Detect which cell encompasses the target text, then output its (X, Y) center coordinate. 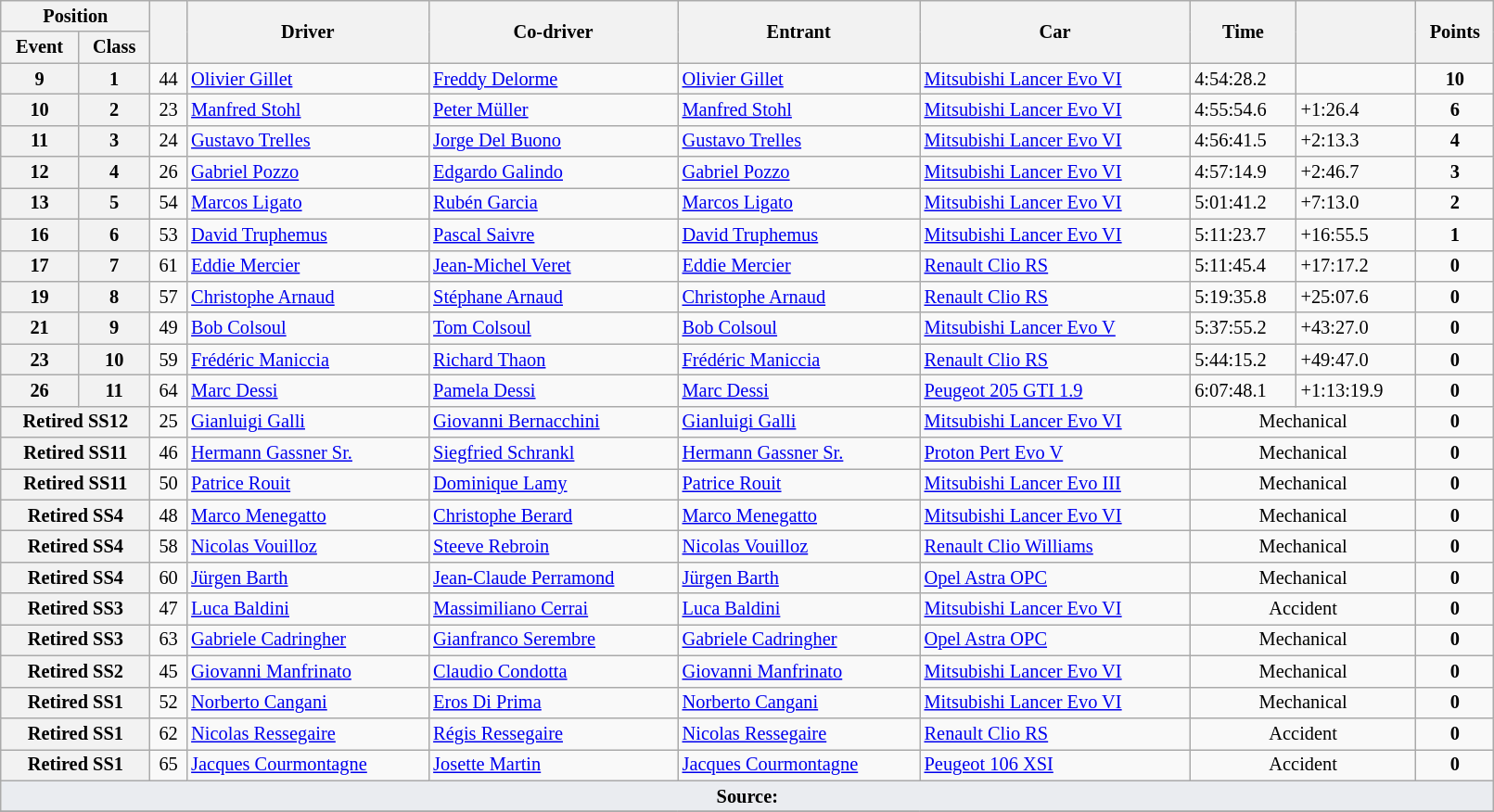
Giovanni Bernacchini (553, 422)
Position (76, 16)
62 (169, 733)
Jean-Claude Perramond (553, 577)
4:54:28.2 (1243, 79)
Freddy Delorme (553, 79)
53 (169, 235)
Christophe Berard (553, 515)
Mitsubishi Lancer Evo III (1055, 484)
Retired SS2 (76, 671)
+43:27.0 (1356, 328)
Co-driver (553, 32)
+49:47.0 (1356, 360)
Peter Müller (553, 109)
Class (114, 47)
Peugeot 106 XSI (1055, 765)
Renault Clio Williams (1055, 546)
Claudio Condotta (553, 671)
Source: (747, 796)
Entrant (799, 32)
Jorge Del Buono (553, 141)
Car (1055, 32)
4:57:14.9 (1243, 172)
54 (169, 203)
Régis Ressegaire (553, 733)
49 (169, 328)
5:11:45.4 (1243, 266)
24 (169, 141)
Pascal Saivre (553, 235)
+16:55.5 (1356, 235)
+25:07.6 (1356, 297)
Peugeot 205 GTI 1.9 (1055, 390)
61 (169, 266)
Time (1243, 32)
8 (114, 297)
+2:13.3 (1356, 141)
5:44:15.2 (1243, 360)
Massimiliano Cerrai (553, 609)
Stéphane Arnaud (553, 297)
47 (169, 609)
Mitsubishi Lancer Evo V (1055, 328)
Richard Thaon (553, 360)
63 (169, 640)
17 (40, 266)
25 (169, 422)
Driver (308, 32)
Siegfried Schrankl (553, 453)
46 (169, 453)
65 (169, 765)
57 (169, 297)
59 (169, 360)
4:56:41.5 (1243, 141)
Jean-Michel Veret (553, 266)
+1:13:19.9 (1356, 390)
19 (40, 297)
48 (169, 515)
Event (40, 47)
Eros Di Prima (553, 703)
7 (114, 266)
Retired SS12 (76, 422)
58 (169, 546)
5 (114, 203)
6:07:48.1 (1243, 390)
4:55:54.6 (1243, 109)
+1:26.4 (1356, 109)
Points (1455, 32)
Steeve Rebroin (553, 546)
Proton Pert Evo V (1055, 453)
16 (40, 235)
44 (169, 79)
Pamela Dessi (553, 390)
Josette Martin (553, 765)
+2:46.7 (1356, 172)
5:19:35.8 (1243, 297)
50 (169, 484)
Gianfranco Serembre (553, 640)
Rubén Garcia (553, 203)
21 (40, 328)
52 (169, 703)
45 (169, 671)
+7:13.0 (1356, 203)
5:11:23.7 (1243, 235)
+17:17.2 (1356, 266)
5:37:55.2 (1243, 328)
60 (169, 577)
64 (169, 390)
Tom Colsoul (553, 328)
5:01:41.2 (1243, 203)
13 (40, 203)
Edgardo Galindo (553, 172)
12 (40, 172)
Dominique Lamy (553, 484)
